Search for the cell housing the specified text and yield its [X, Y] center coordinate. 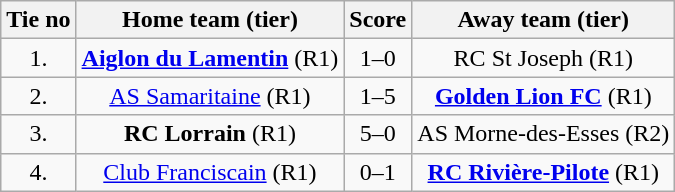
Aiglon du Lamentin (R1) [210, 58]
Tie no [38, 20]
AS Morne-des-Esses (R2) [544, 134]
RC Lorrain (R1) [210, 134]
Away team (tier) [544, 20]
5–0 [378, 134]
0–1 [378, 172]
1–0 [378, 58]
Home team (tier) [210, 20]
RC Rivière-Pilote (R1) [544, 172]
2. [38, 96]
Score [378, 20]
AS Samaritaine (R1) [210, 96]
4. [38, 172]
RC St Joseph (R1) [544, 58]
Club Franciscain (R1) [210, 172]
1. [38, 58]
1–5 [378, 96]
Golden Lion FC (R1) [544, 96]
3. [38, 134]
